Identify which cell holds the provided text, then report its [X, Y] central coordinate. 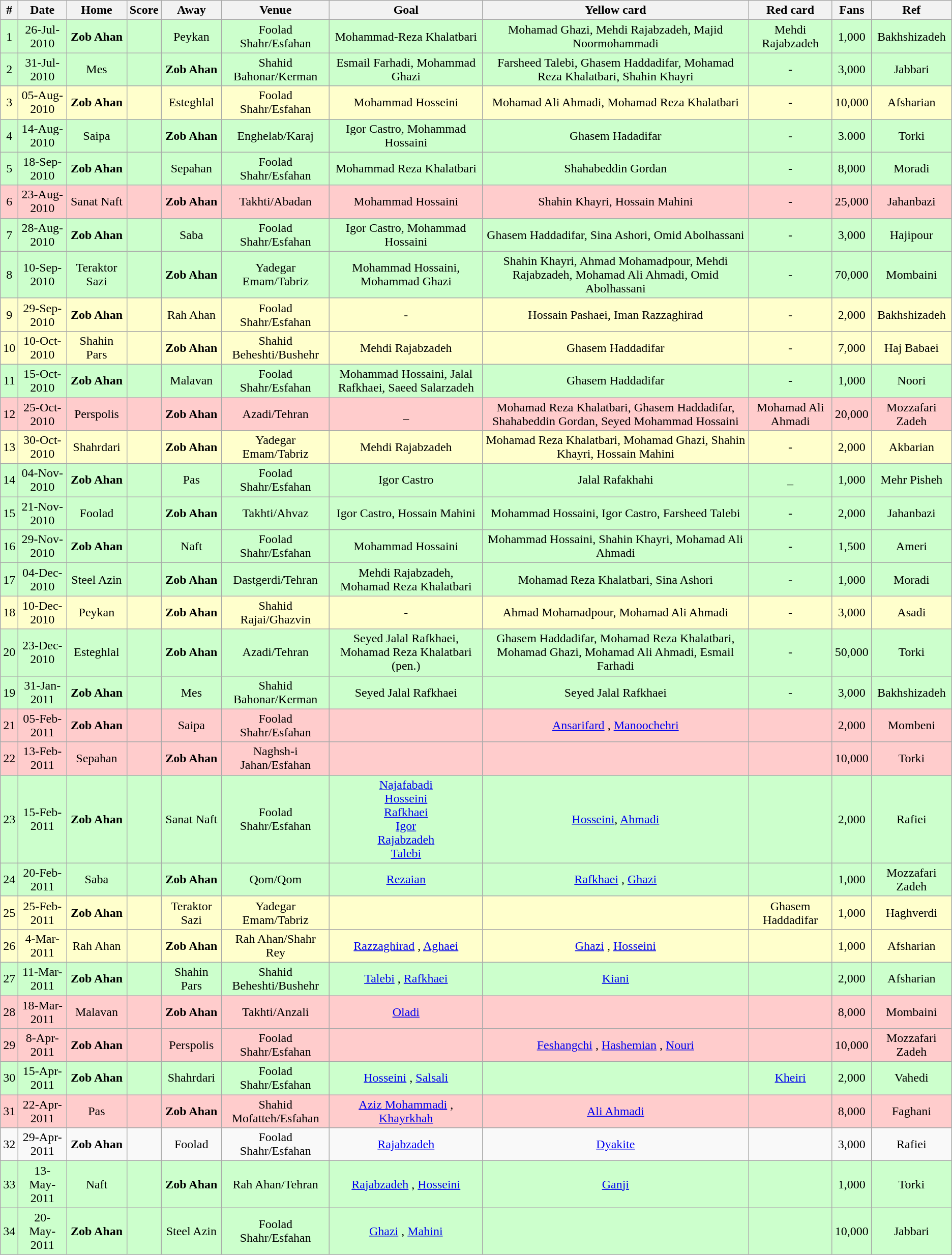
05-Feb-2011 [43, 725]
Mombeni [911, 725]
Mehr Pisheh [911, 480]
7 [9, 235]
Ref [911, 10]
Mohammad Reza Khalatbari [406, 169]
10-Dec-2010 [43, 612]
Fans [851, 10]
Mohammad Hossaini, Igor Castro, Farsheed Talebi [615, 514]
Ghasem Hadadifar [615, 135]
1 [9, 37]
Mohammad Hossaini, Mohammad Ghazi [406, 275]
22 [9, 759]
Ali Ahmadi [615, 1112]
12 [9, 414]
20,000 [851, 414]
13 [9, 447]
21-Nov-2010 [43, 514]
04-Nov-2010 [43, 480]
18-Sep-2010 [43, 169]
23-Dec-2010 [43, 652]
Mohamad Ali Ahmadi, Mohamad Reza Khalatbari [615, 103]
11 [9, 380]
Mohamad Reza Khalatbari, Ghasem Haddadifar, Shahabeddin Gordan, Seyed Mohammad Hossaini [615, 414]
Score [144, 10]
Qom/Qom [276, 880]
30 [9, 1078]
Rezaian [406, 880]
10-Oct-2010 [43, 348]
25-Feb-2011 [43, 912]
7,000 [851, 348]
Shahabeddin Gordan [615, 169]
Takhti/Ahvaz [276, 514]
Talebi , Rafkhaei [406, 978]
31-Jan-2011 [43, 693]
14-Aug-2010 [43, 135]
Rafkhaei , Ghazi [615, 880]
Rajabzadeh , Hosseini [406, 1184]
8 [9, 275]
Shahin Khayri, Ahmad Mohamadpour, Mehdi Rajabzadeh, Mohamad Ali Ahmadi, Omid Abolhassani [615, 275]
25 [9, 912]
Away [191, 10]
Hajipour [911, 235]
Dastgerdi/Tehran [276, 580]
Ghazi , Hosseini [615, 946]
Hosseini , Salsali [406, 1078]
Ghasem Haddadifar, Sina Ashori, Omid Abolhassani [615, 235]
15 [9, 514]
28-Aug-2010 [43, 235]
Ganji [615, 1184]
Dyakite [615, 1144]
Mehdi Rajabzadeh, Mohamad Reza Khalatbari [406, 580]
Ghasem Haddadifar, Mohamad Reza Khalatbari, Mohamad Ghazi, Mohamad Ali Ahmadi, Esmail Farhadi [615, 652]
Shahid Rajai/Ghazvin [276, 612]
Jalal Rafakhahi [615, 480]
Goal [406, 10]
Venue [276, 10]
Mohamad Reza Khalatbari, Sina Ashori [615, 580]
8-Apr-2011 [43, 1045]
Mohammad Hosseini [406, 103]
15-Feb-2011 [43, 819]
Haghverdi [911, 912]
28 [9, 1012]
18 [9, 612]
Hosseini, Ahmadi [615, 819]
3 [9, 103]
3.000 [851, 135]
Shahin Khayri, Hossain Mahini [615, 201]
Red card [790, 10]
22-Apr-2011 [43, 1112]
Esmail Farhadi, Mohammad Ghazi [406, 69]
13-May-2011 [43, 1184]
29-Sep-2010 [43, 314]
Aziz Mohammadi , Khayrkhah [406, 1112]
29-Apr-2011 [43, 1144]
18-Mar-2011 [43, 1012]
34 [9, 1231]
26-Jul-2010 [43, 37]
04-Dec-2010 [43, 580]
Mohamad Ghazi, Mehdi Rajabzadeh, Majid Noormohammadi [615, 37]
05-Aug-2010 [43, 103]
13-Feb-2011 [43, 759]
15-Oct-2010 [43, 380]
Ahmad Mohamadpour, Mohamad Ali Ahmadi [615, 612]
Date [43, 10]
50,000 [851, 652]
29 [9, 1045]
Naghsh-i Jahan/Esfahan [276, 759]
26 [9, 946]
20-May-2011 [43, 1231]
Hossain Pashaei, Iman Razzaghirad [615, 314]
Noori [911, 380]
Enghelab/Karaj [276, 135]
Haj Babaei [911, 348]
24 [9, 880]
4-Mar-2011 [43, 946]
29-Nov-2010 [43, 546]
Feshangchi , Hashemian , Nouri [615, 1045]
6 [9, 201]
Asadi [911, 612]
Takhti/Anzali [276, 1012]
Rah Ahan/Shahr Rey [276, 946]
1,500 [851, 546]
Ghazi , Mahini [406, 1231]
Igor Castro [406, 480]
15-Apr-2011 [43, 1078]
23-Aug-2010 [43, 201]
Mohammad-Reza Khalatbari [406, 37]
Shahid Mofatteh/Esfahan [276, 1112]
Takhti/Abadan [276, 201]
Mohamad Ali Ahmadi [790, 414]
Mohamad Reza Khalatbari, Mohamad Ghazi, Shahin Khayri, Hossain Mahini [615, 447]
Yellow card [615, 10]
Ameri [911, 546]
9 [9, 314]
20 [9, 652]
16 [9, 546]
Rah Ahan/Tehran [276, 1184]
10-Sep-2010 [43, 275]
17 [9, 580]
Kiani [615, 978]
5 [9, 169]
27 [9, 978]
Vahedi [911, 1078]
Rajabzadeh [406, 1144]
2 [9, 69]
23 [9, 819]
10 [9, 348]
Oladi [406, 1012]
Farsheed Talebi, Ghasem Haddadifar, Mohamad Reza Khalatbari, Shahin Khayri [615, 69]
14 [9, 480]
Ansarifard , Manoochehri [615, 725]
70,000 [851, 275]
Razzaghirad , Aghaei [406, 946]
Mohammad Hossaini, Jalal Rafkhaei, Saeed Salarzadeh [406, 380]
19 [9, 693]
33 [9, 1184]
25,000 [851, 201]
Najafabadi Hosseini Rafkhaei Igor Rajabzadeh Talebi [406, 819]
21 [9, 725]
Akbarian [911, 447]
20-Feb-2011 [43, 880]
Kheiri [790, 1078]
# [9, 10]
31 [9, 1112]
Igor Castro, Hossain Mahini [406, 514]
31-Jul-2010 [43, 69]
30-Oct-2010 [43, 447]
Faghani [911, 1112]
4 [9, 135]
32 [9, 1144]
Seyed Jalal Rafkhaei, Mohamad Reza Khalatbari (pen.) [406, 652]
Mohammad Hossaini, Shahin Khayri, Mohamad Ali Ahmadi [615, 546]
Home [97, 10]
25-Oct-2010 [43, 414]
11-Mar-2011 [43, 978]
